Locate the cell with the specified text and output its (x, y) center coordinate. 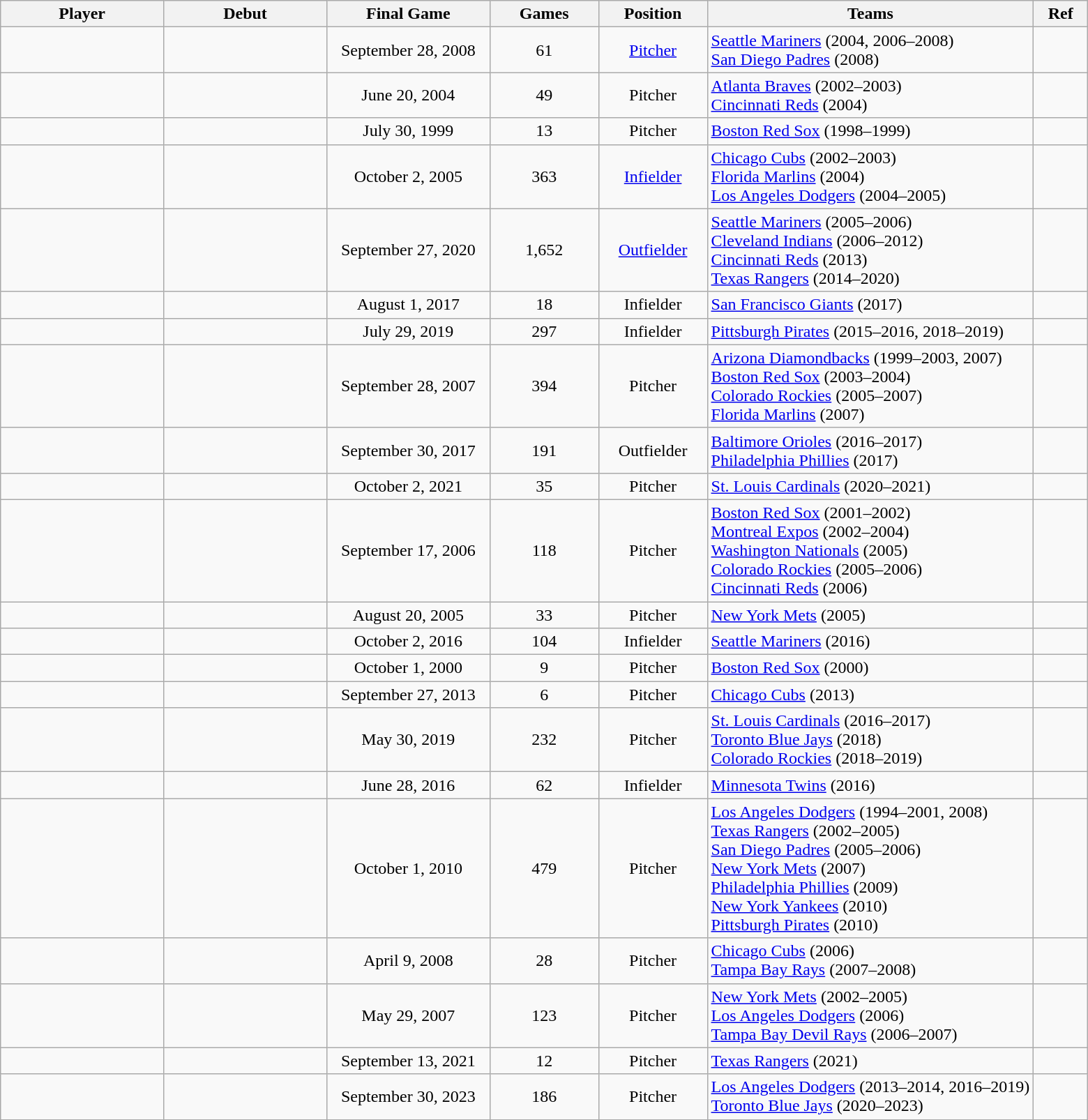
Los Angeles Dodgers (2013–2014, 2016–2019)Toronto Blue Jays (2020–2023) (870, 1096)
232 (544, 740)
Atlanta Braves (2002–2003)Cincinnati Reds (2004) (870, 95)
September 30, 2017 (408, 451)
June 20, 2004 (408, 95)
Boston Red Sox (2000) (870, 668)
118 (544, 550)
Final Game (408, 14)
August 20, 2005 (408, 614)
18 (544, 305)
September 28, 2007 (408, 386)
6 (544, 695)
June 28, 2016 (408, 785)
297 (544, 331)
1,652 (544, 250)
October 1, 2000 (408, 668)
Baltimore Orioles (2016–2017)Philadelphia Phillies (2017) (870, 451)
Seattle Mariners (2004, 2006–2008)San Diego Padres (2008) (870, 50)
28 (544, 961)
9 (544, 668)
Boston Red Sox (2001–2002)Montreal Expos (2002–2004)Washington Nationals (2005)Colorado Rockies (2005–2006)Cincinnati Reds (2006) (870, 550)
13 (544, 131)
49 (544, 95)
September 17, 2006 (408, 550)
April 9, 2008 (408, 961)
12 (544, 1061)
35 (544, 486)
September 13, 2021 (408, 1061)
61 (544, 50)
Ref (1061, 14)
Seattle Mariners (2005–2006)Cleveland Indians (2006–2012)Cincinnati Reds (2013)Texas Rangers (2014–2020) (870, 250)
Player (82, 14)
191 (544, 451)
October 2, 2005 (408, 176)
104 (544, 642)
Seattle Mariners (2016) (870, 642)
October 2, 2016 (408, 642)
September 30, 2023 (408, 1096)
Chicago Cubs (2013) (870, 695)
123 (544, 1015)
October 2, 2021 (408, 486)
St. Louis Cardinals (2020–2021) (870, 486)
394 (544, 386)
Minnesota Twins (2016) (870, 785)
Debut (245, 14)
May 30, 2019 (408, 740)
62 (544, 785)
33 (544, 614)
October 1, 2010 (408, 868)
Arizona Diamondbacks (1999–2003, 2007)Boston Red Sox (2003–2004)Colorado Rockies (2005–2007)Florida Marlins (2007) (870, 386)
Boston Red Sox (1998–1999) (870, 131)
July 29, 2019 (408, 331)
479 (544, 868)
May 29, 2007 (408, 1015)
Pittsburgh Pirates (2015–2016, 2018–2019) (870, 331)
Games (544, 14)
Teams (870, 14)
New York Mets (2002–2005)Los Angeles Dodgers (2006)Tampa Bay Devil Rays (2006–2007) (870, 1015)
September 27, 2013 (408, 695)
August 1, 2017 (408, 305)
New York Mets (2005) (870, 614)
St. Louis Cardinals (2016–2017)Toronto Blue Jays (2018)Colorado Rockies (2018–2019) (870, 740)
Chicago Cubs (2006)Tampa Bay Rays (2007–2008) (870, 961)
363 (544, 176)
Texas Rangers (2021) (870, 1061)
Position (653, 14)
Chicago Cubs (2002–2003)Florida Marlins (2004)Los Angeles Dodgers (2004–2005) (870, 176)
186 (544, 1096)
July 30, 1999 (408, 131)
San Francisco Giants (2017) (870, 305)
September 28, 2008 (408, 50)
September 27, 2020 (408, 250)
